Determine the [x, y] coordinate at the center of the cell enclosing the given text.  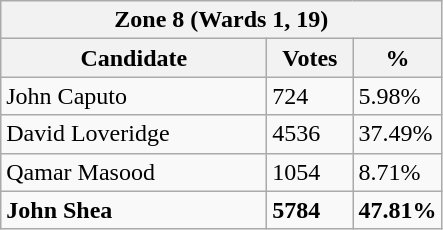
1054 [310, 172]
David Loveridge [134, 134]
Zone 8 (Wards 1, 19) [222, 20]
Qamar Masood [134, 172]
John Shea [134, 210]
John Caputo [134, 96]
724 [310, 96]
37.49% [398, 134]
8.71% [398, 172]
% [398, 58]
5784 [310, 210]
5.98% [398, 96]
Candidate [134, 58]
4536 [310, 134]
47.81% [398, 210]
Votes [310, 58]
